For the text-containing cell, return its midpoint in [X, Y] coordinate format. 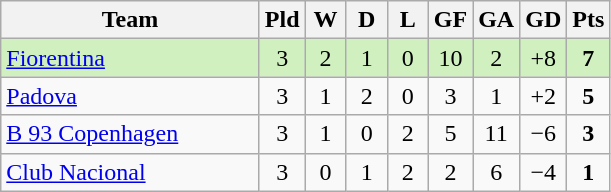
6 [496, 172]
+8 [544, 58]
L [408, 20]
Club Nacional [130, 172]
−6 [544, 134]
Pts [588, 20]
Pld [282, 20]
W [326, 20]
GD [544, 20]
Fiorentina [130, 58]
B 93 Copenhagen [130, 134]
GA [496, 20]
D [366, 20]
−4 [544, 172]
11 [496, 134]
GF [450, 20]
7 [588, 58]
10 [450, 58]
+2 [544, 96]
Padova [130, 96]
Team [130, 20]
